Provide the (X, Y) coordinate of the cell's center where the given text is located.  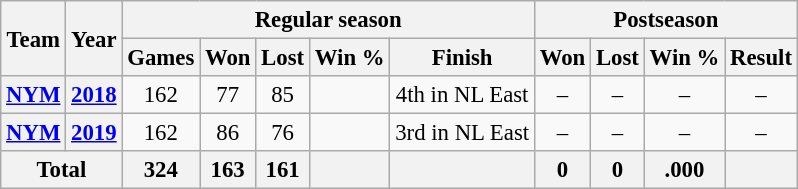
324 (161, 170)
86 (228, 133)
Postseason (666, 20)
Year (94, 38)
.000 (684, 170)
2018 (94, 95)
2019 (94, 133)
85 (283, 95)
76 (283, 133)
Result (762, 58)
Finish (462, 58)
Total (62, 170)
Regular season (328, 20)
77 (228, 95)
Games (161, 58)
4th in NL East (462, 95)
163 (228, 170)
3rd in NL East (462, 133)
Team (34, 38)
161 (283, 170)
